Return [X, Y] of the center of cell containing provided text 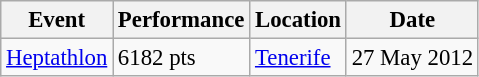
Heptathlon [57, 58]
Event [57, 20]
27 May 2012 [412, 58]
Tenerife [298, 58]
6182 pts [182, 58]
Performance [182, 20]
Location [298, 20]
Date [412, 20]
